Extract the [X, Y] coordinate from the center of the cell holding the provided text.  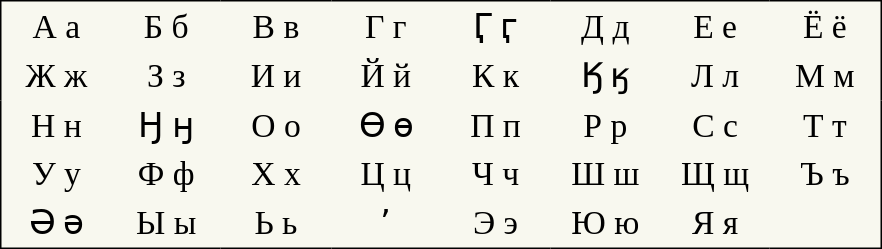
У у [56, 174]
З з [166, 76]
Ф ф [166, 174]
Э э [496, 223]
Ъ ъ [826, 174]
Ө ө [386, 125]
Ё ё [826, 26]
Т т [826, 125]
Н н [56, 125]
Е е [715, 26]
Ц ц [386, 174]
Щ щ [715, 174]
Х х [276, 174]
Ш ш [605, 174]
Ч ч [496, 174]
Л л [715, 76]
Ә ә [56, 223]
Ж ж [56, 76]
Ю ю [605, 223]
Д д [605, 26]
Г г [386, 26]
Ы ы [166, 223]
И и [276, 76]
Ь ь [276, 223]
ʼ [386, 223]
С с [715, 125]
К к [496, 76]
М м [826, 76]
Ӷ ӷ [496, 26]
П п [496, 125]
Ӈ ӈ [166, 125]
Б б [166, 26]
Ӄ ӄ [605, 76]
Й й [386, 76]
О о [276, 125]
А а [56, 26]
В в [276, 26]
Я я [715, 223]
Р р [605, 125]
